Determine the [X, Y] coordinate at the center of the cell enclosing the given text.  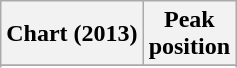
Peakposition [189, 34]
Chart (2013) [72, 34]
